Return (X, Y) of the center of cell containing provided text 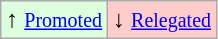
↓ Relegated (162, 20)
↑ Promoted (54, 20)
